Identify which cell holds the provided text, then report its [X, Y] central coordinate. 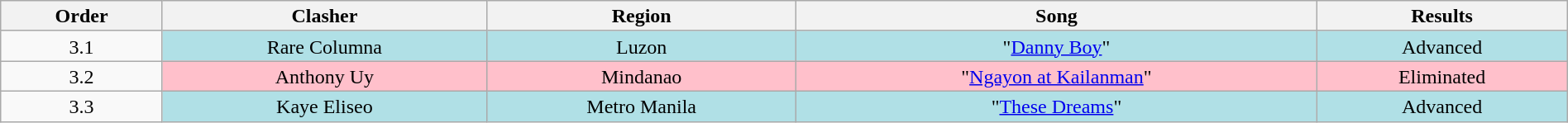
3.2 [82, 76]
3.3 [82, 106]
Results [1442, 17]
Metro Manila [642, 106]
Clasher [324, 17]
Luzon [642, 46]
Order [82, 17]
3.1 [82, 46]
Anthony Uy [324, 76]
"Danny Boy" [1057, 46]
"Ngayon at Kailanman" [1057, 76]
"These Dreams" [1057, 106]
Eliminated [1442, 76]
Region [642, 17]
Mindanao [642, 76]
Rare Columna [324, 46]
Song [1057, 17]
Kaye Eliseo [324, 106]
